Return (x, y) of the center of cell containing provided text 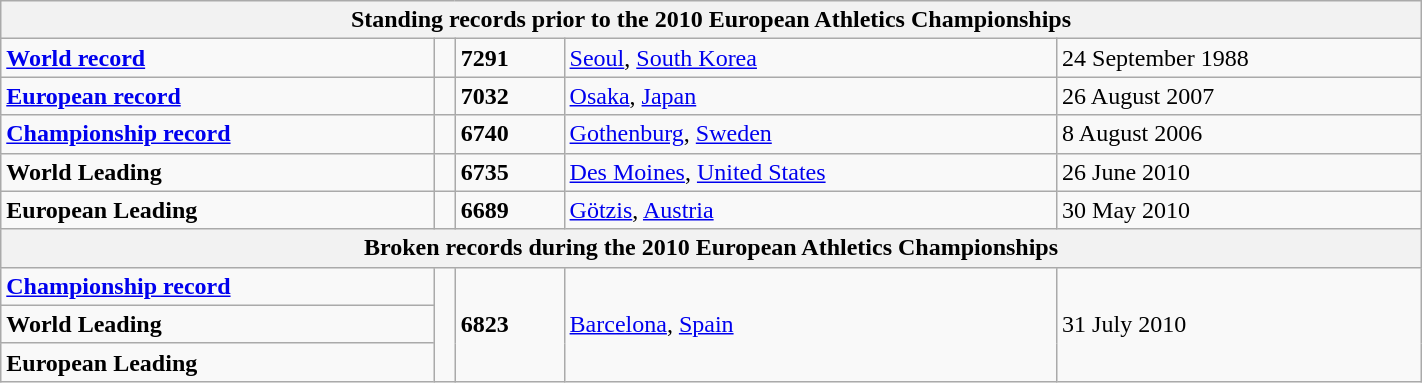
26 June 2010 (1240, 172)
Barcelona, Spain (810, 324)
Broken records during the 2010 European Athletics Championships (711, 248)
6735 (510, 172)
Standing records prior to the 2010 European Athletics Championships (711, 20)
8 August 2006 (1240, 134)
Des Moines, United States (810, 172)
European record (218, 96)
6689 (510, 210)
24 September 1988 (1240, 58)
31 July 2010 (1240, 324)
6740 (510, 134)
Seoul, South Korea (810, 58)
Götzis, Austria (810, 210)
7291 (510, 58)
Osaka, Japan (810, 96)
6823 (510, 324)
World record (218, 58)
7032 (510, 96)
26 August 2007 (1240, 96)
Gothenburg, Sweden (810, 134)
30 May 2010 (1240, 210)
